For the text-containing cell, return its midpoint in (x, y) coordinate format. 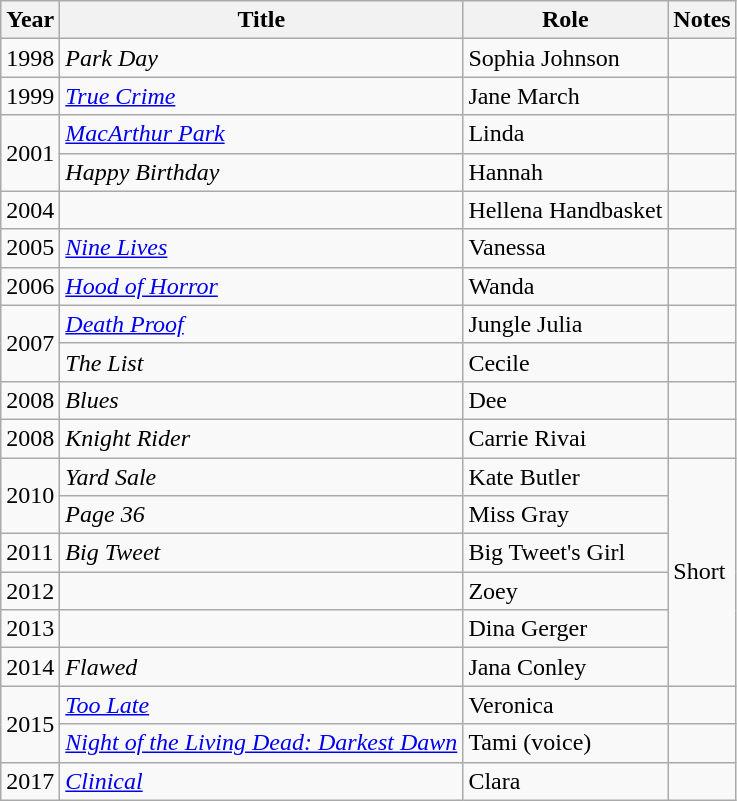
1998 (30, 58)
Wanda (566, 286)
Cecile (566, 362)
Blues (262, 400)
Night of the Living Dead: Darkest Dawn (262, 743)
Hellena Handbasket (566, 210)
Year (30, 20)
MacArthur Park (262, 134)
1999 (30, 96)
2006 (30, 286)
Vanessa (566, 248)
Jungle Julia (566, 324)
Park Day (262, 58)
Big Tweet (262, 553)
Big Tweet's Girl (566, 553)
True Crime (262, 96)
Jane March (566, 96)
Yard Sale (262, 477)
Miss Gray (566, 515)
Title (262, 20)
Veronica (566, 705)
The List (262, 362)
2015 (30, 724)
Sophia Johnson (566, 58)
2012 (30, 591)
Page 36 (262, 515)
Happy Birthday (262, 172)
2010 (30, 496)
Dina Gerger (566, 629)
2001 (30, 153)
Tami (voice) (566, 743)
Carrie Rivai (566, 438)
Linda (566, 134)
Short (702, 572)
Clara (566, 781)
Role (566, 20)
Flawed (262, 667)
Knight Rider (262, 438)
2007 (30, 343)
Hannah (566, 172)
Kate Butler (566, 477)
Dee (566, 400)
Nine Lives (262, 248)
2017 (30, 781)
Zoey (566, 591)
Death Proof (262, 324)
Hood of Horror (262, 286)
2014 (30, 667)
Notes (702, 20)
2004 (30, 210)
Too Late (262, 705)
2005 (30, 248)
2011 (30, 553)
Clinical (262, 781)
Jana Conley (566, 667)
2013 (30, 629)
